Detect which cell encompasses the target text, then output its (x, y) center coordinate. 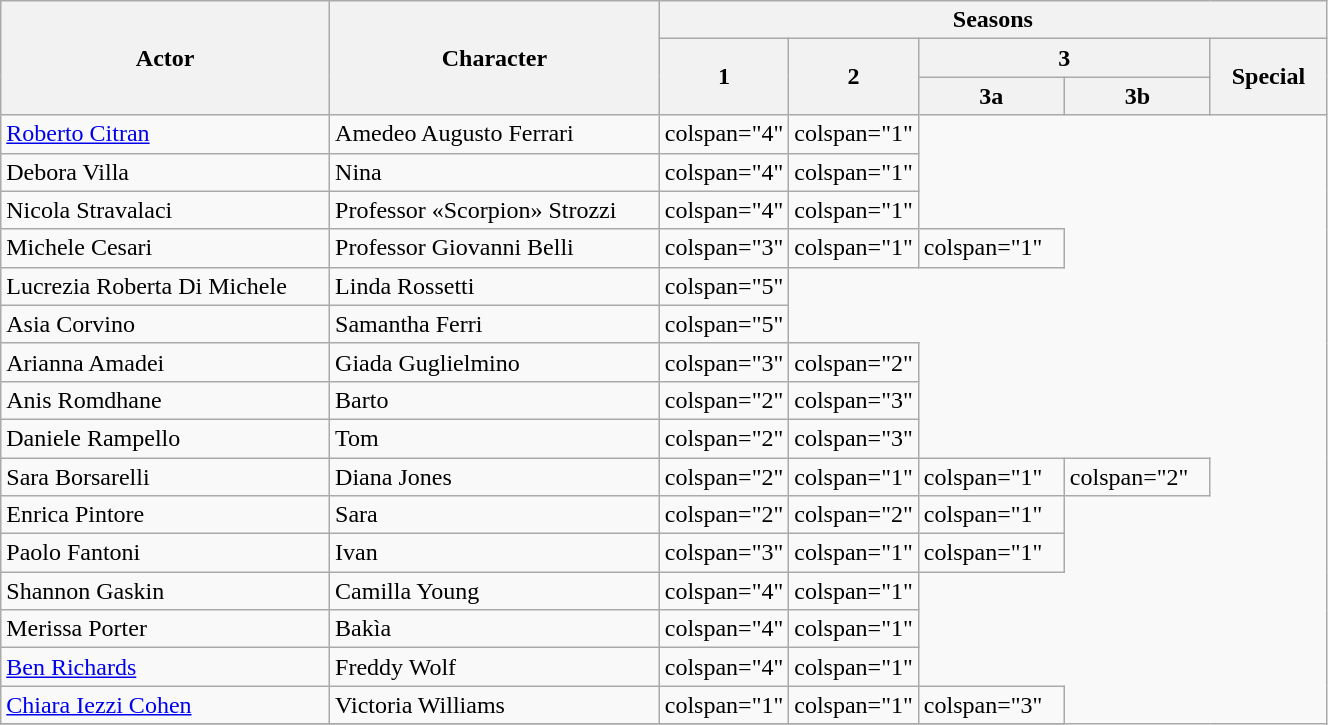
Ben Richards (166, 667)
Nicola Stravalaci (166, 210)
3b (1137, 96)
Seasons (992, 20)
Bakìa (495, 629)
Michele Cesari (166, 248)
Paolo Fantoni (166, 553)
Samantha Ferri (495, 324)
Actor (166, 58)
3 (1064, 58)
Special (1268, 77)
Linda Rossetti (495, 286)
Victoria Williams (495, 705)
Shannon Gaskin (166, 591)
Roberto Citran (166, 134)
3a (991, 96)
1 (724, 77)
Sara Borsarelli (166, 477)
Daniele Rampello (166, 438)
Merissa Porter (166, 629)
Giada Guglielmino (495, 362)
Tom (495, 438)
Lucrezia Roberta Di Michele (166, 286)
2 (854, 77)
Asia Corvino (166, 324)
Freddy Wolf (495, 667)
Professor «Scorpion» Strozzi (495, 210)
Diana Jones (495, 477)
Arianna Amadei (166, 362)
Camilla Young (495, 591)
Nina (495, 172)
Amedeo Augusto Ferrari (495, 134)
Chiara Iezzi Cohen (166, 705)
Sara (495, 515)
Ivan (495, 553)
Professor Giovanni Belli (495, 248)
Anis Romdhane (166, 400)
Debora Villa (166, 172)
Enrica Pintore (166, 515)
Character (495, 58)
Barto (495, 400)
